Search for the cell housing the specified text and yield its [X, Y] center coordinate. 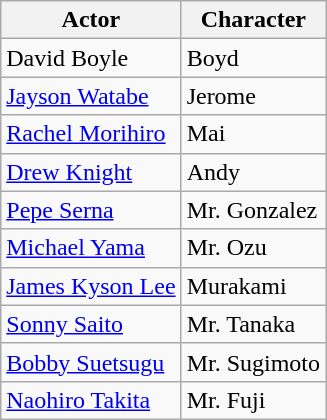
James Kyson Lee [91, 286]
Character [253, 20]
Mr. Tanaka [253, 324]
Naohiro Takita [91, 400]
Sonny Saito [91, 324]
Mr. Gonzalez [253, 210]
Mr. Sugimoto [253, 362]
Boyd [253, 58]
Actor [91, 20]
Murakami [253, 286]
Jerome [253, 96]
Pepe Serna [91, 210]
Michael Yama [91, 248]
Jayson Watabe [91, 96]
Andy [253, 172]
Rachel Morihiro [91, 134]
Mr. Fuji [253, 400]
Mai [253, 134]
Bobby Suetsugu [91, 362]
Mr. Ozu [253, 248]
Drew Knight [91, 172]
David Boyle [91, 58]
